Output the [X, Y] coordinate of the center of the cell containing the given text.  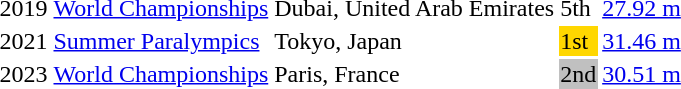
World Championships [161, 74]
Paris, France [414, 74]
Summer Paralympics [161, 41]
1st [578, 41]
Tokyo, Japan [414, 41]
2nd [578, 74]
